Return the (X, Y) coordinate for the center point of the cell that contains the specified text.  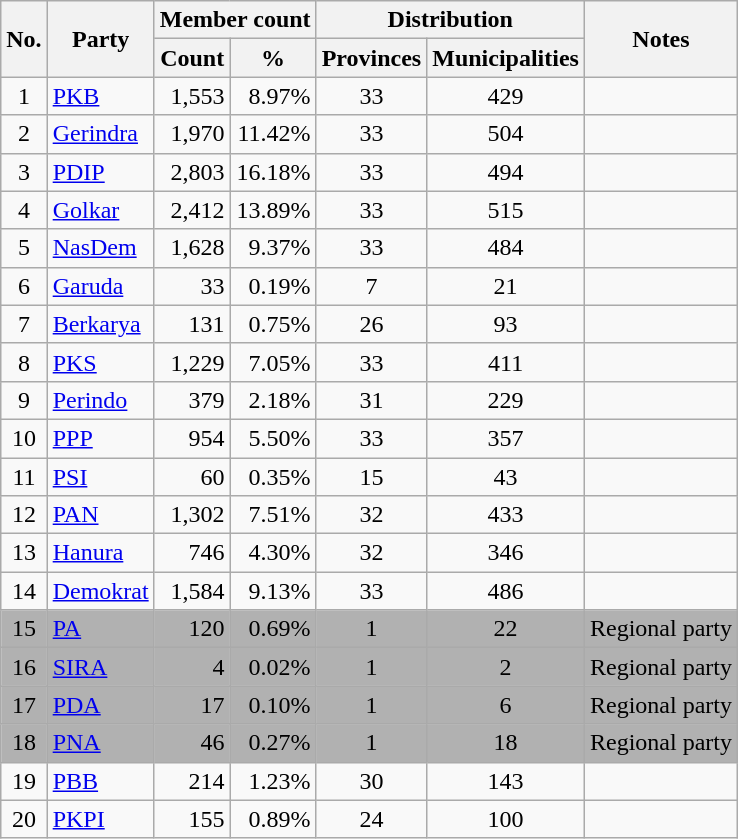
0.19% (273, 286)
746 (192, 553)
1,584 (192, 591)
1.23% (273, 781)
PPP (100, 438)
143 (506, 781)
Gerindra (100, 134)
3 (24, 172)
PAN (100, 515)
10 (24, 438)
Provinces (372, 58)
PKS (100, 362)
Count (192, 58)
8 (24, 362)
7.05% (273, 362)
11.42% (273, 134)
0.10% (273, 705)
2,803 (192, 172)
16 (24, 667)
8.97% (273, 96)
Golkar (100, 210)
60 (192, 477)
PKPI (100, 819)
9.13% (273, 591)
433 (506, 515)
93 (506, 324)
4.30% (273, 553)
1,302 (192, 515)
131 (192, 324)
9.37% (273, 248)
0.89% (273, 819)
Party (100, 39)
PSI (100, 477)
1,970 (192, 134)
357 (506, 438)
379 (192, 400)
5 (24, 248)
PDIP (100, 172)
Municipalities (506, 58)
0.69% (273, 629)
26 (372, 324)
46 (192, 743)
1,553 (192, 96)
SIRA (100, 667)
2.18% (273, 400)
PKB (100, 96)
7.51% (273, 515)
0.35% (273, 477)
Perindo (100, 400)
31 (372, 400)
21 (506, 286)
2,412 (192, 210)
100 (506, 819)
PA (100, 629)
1,628 (192, 248)
Distribution (450, 20)
PNA (100, 743)
120 (192, 629)
214 (192, 781)
411 (506, 362)
11 (24, 477)
486 (506, 591)
43 (506, 477)
Notes (660, 39)
504 (506, 134)
229 (506, 400)
954 (192, 438)
20 (24, 819)
494 (506, 172)
PBB (100, 781)
24 (372, 819)
5.50% (273, 438)
13 (24, 553)
No. (24, 39)
Demokrat (100, 591)
9 (24, 400)
13.89% (273, 210)
Garuda (100, 286)
19 (24, 781)
Berkarya (100, 324)
429 (506, 96)
155 (192, 819)
16.18% (273, 172)
NasDem (100, 248)
14 (24, 591)
PDA (100, 705)
Hanura (100, 553)
0.75% (273, 324)
% (273, 58)
484 (506, 248)
30 (372, 781)
515 (506, 210)
346 (506, 553)
12 (24, 515)
1,229 (192, 362)
0.02% (273, 667)
22 (506, 629)
0.27% (273, 743)
Member count (235, 20)
